Find where the given text appears and provide that cell's center as (x, y) coordinate. 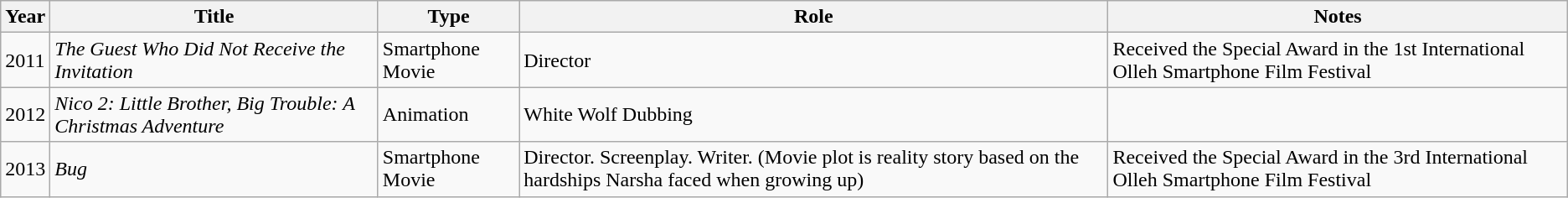
Bug (214, 169)
Director (814, 60)
Received the Special Award in the 1st International Olleh Smartphone Film Festival (1338, 60)
Nico 2: Little Brother, Big Trouble: A Christmas Adventure (214, 114)
Role (814, 17)
2013 (25, 169)
2012 (25, 114)
White Wolf Dubbing (814, 114)
The Guest Who Did Not Receive the Invitation (214, 60)
Year (25, 17)
Received the Special Award in the 3rd International Olleh Smartphone Film Festival (1338, 169)
Title (214, 17)
Type (448, 17)
2011 (25, 60)
Animation (448, 114)
Notes (1338, 17)
Director. Screenplay. Writer. (Movie plot is reality story based on the hardships Narsha faced when growing up) (814, 169)
